Detect which cell encompasses the target text, then output its [x, y] center coordinate. 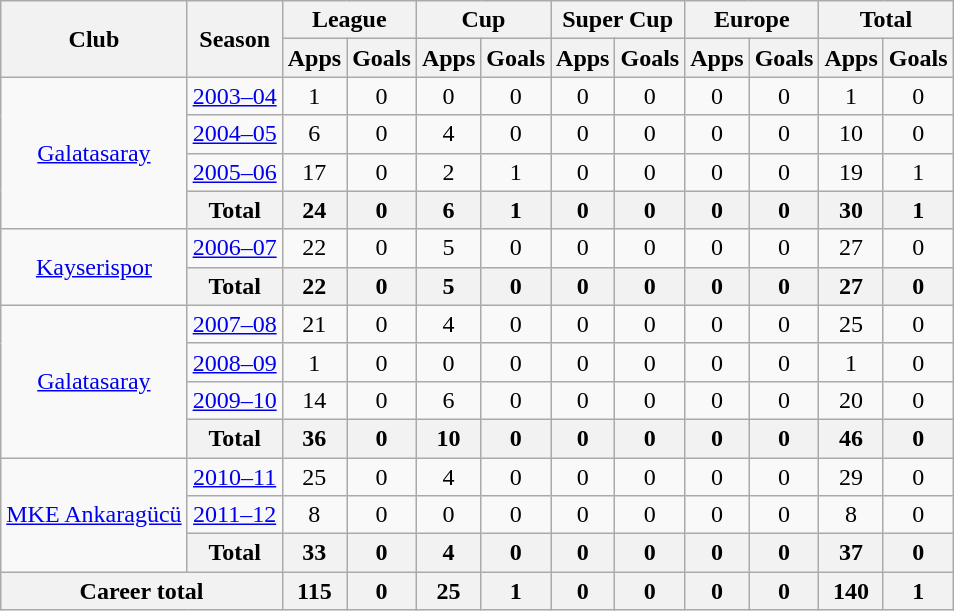
Super Cup [618, 20]
Kayserispor [94, 267]
20 [851, 400]
2007–08 [234, 324]
League [349, 20]
Season [234, 39]
2008–09 [234, 362]
14 [314, 400]
2009–10 [234, 400]
36 [314, 438]
2005–06 [234, 172]
2011–12 [234, 515]
46 [851, 438]
2 [448, 172]
115 [314, 591]
17 [314, 172]
Europe [752, 20]
Cup [483, 20]
140 [851, 591]
19 [851, 172]
24 [314, 210]
21 [314, 324]
37 [851, 553]
Club [94, 39]
2006–07 [234, 248]
Career total [142, 591]
2004–05 [234, 134]
33 [314, 553]
MKE Ankaragücü [94, 515]
29 [851, 477]
2003–04 [234, 96]
2010–11 [234, 477]
30 [851, 210]
